Scan for the cell matching the given text and deliver its [X, Y] coordinate at center. 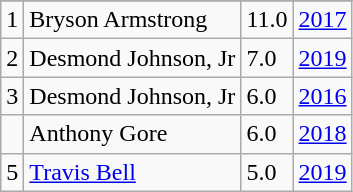
2 [12, 58]
3 [12, 96]
Travis Bell [132, 172]
5 [12, 172]
11.0 [267, 20]
2018 [322, 134]
1 [12, 20]
Bryson Armstrong [132, 20]
7.0 [267, 58]
5.0 [267, 172]
Anthony Gore [132, 134]
2017 [322, 20]
2016 [322, 96]
